Scan for the cell matching the given text and deliver its (X, Y) coordinate at center. 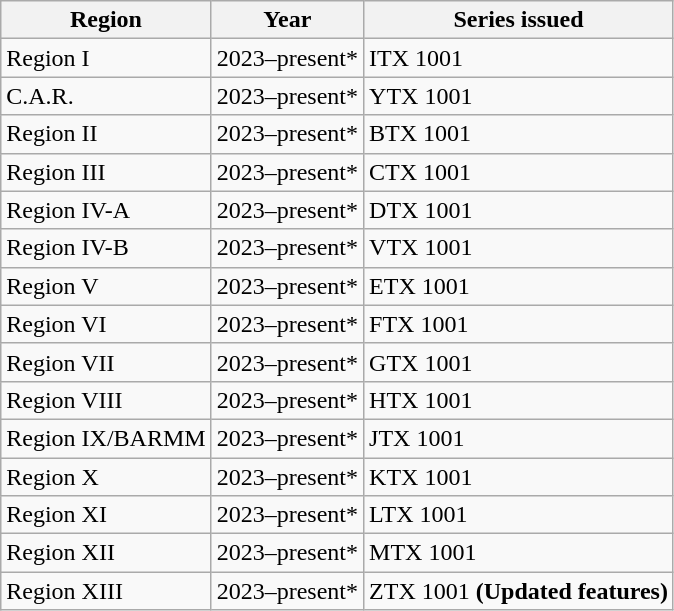
Region XII (106, 553)
HTX 1001 (519, 400)
ZTX 1001 (Updated features) (519, 591)
ETX 1001 (519, 286)
Region IX/BARMM (106, 438)
KTX 1001 (519, 477)
YTX 1001 (519, 96)
CTX 1001 (519, 172)
Region IV-A (106, 210)
Region III (106, 172)
Region XI (106, 515)
MTX 1001 (519, 553)
Region X (106, 477)
Region II (106, 134)
Region VIII (106, 400)
Region I (106, 58)
Year (287, 20)
Region XIII (106, 591)
FTX 1001 (519, 324)
DTX 1001 (519, 210)
ITX 1001 (519, 58)
Region IV-B (106, 248)
Series issued (519, 20)
Region VI (106, 324)
GTX 1001 (519, 362)
Region (106, 20)
C.A.R. (106, 96)
JTX 1001 (519, 438)
Region VII (106, 362)
Region V (106, 286)
VTX 1001 (519, 248)
LTX 1001 (519, 515)
BTX 1001 (519, 134)
